Output the [x, y] coordinate of the center of the cell containing the given text.  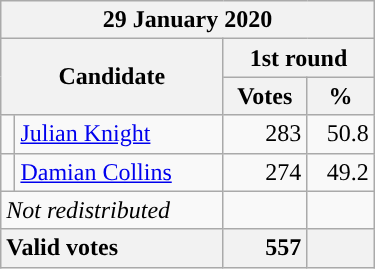
Julian Knight [119, 134]
29 January 2020 [188, 20]
50.8 [340, 134]
Not redistributed [112, 210]
49.2 [340, 172]
557 [265, 248]
Valid votes [112, 248]
283 [265, 134]
Votes [265, 96]
Candidate [112, 77]
1st round [298, 58]
% [340, 96]
Damian Collins [119, 172]
274 [265, 172]
